Identify which cell holds the provided text, then report its (X, Y) central coordinate. 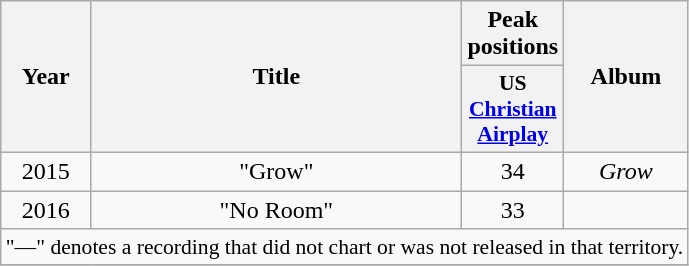
33 (513, 209)
2015 (46, 171)
"No Room" (276, 209)
"—" denotes a recording that did not chart or was not released in that territory. (345, 247)
Year (46, 77)
2016 (46, 209)
Grow (626, 171)
34 (513, 171)
Title (276, 77)
Peak positions (513, 34)
Album (626, 77)
US Christian Airplay (513, 110)
"Grow" (276, 171)
